Extract the (x, y) coordinate from the center of the cell holding the provided text.  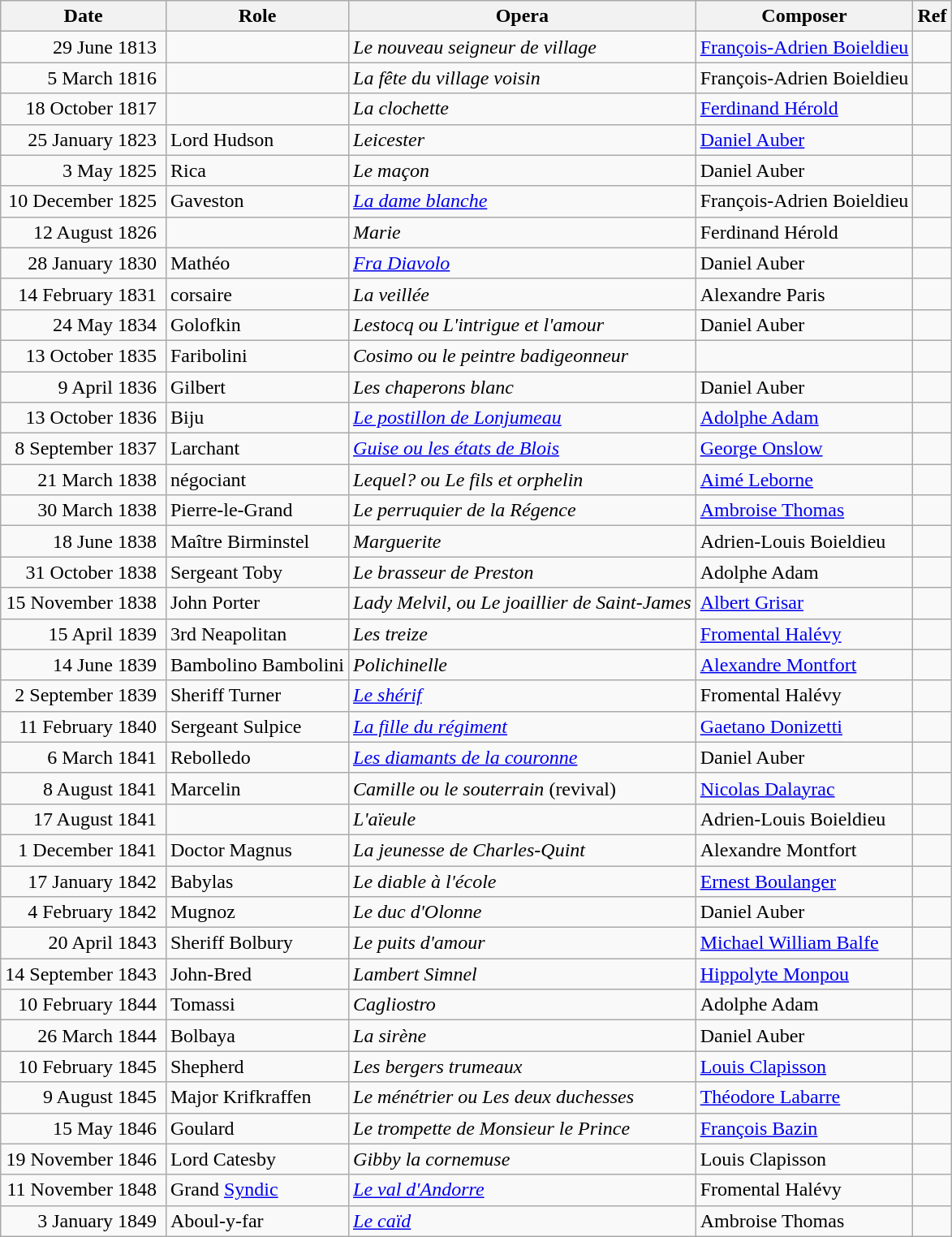
Ernest Boulanger (804, 881)
La fête du village voisin (523, 78)
La fille du régiment (523, 726)
Hippolyte Monpou (804, 974)
Goulard (256, 1128)
Cosimo ou le peintre badigeonneur (523, 356)
Le shérif (523, 696)
Gaveston (256, 201)
19 November 1846 (84, 1159)
8 August 1841 (84, 788)
Golofkin (256, 325)
Le caïd (523, 1221)
Polichinelle (523, 665)
Opera (523, 16)
Date (84, 16)
Michael William Balfe (804, 943)
Camille ou le souterrain (revival) (523, 788)
Aboul-y-far (256, 1221)
10 December 1825 (84, 201)
14 September 1843 (84, 974)
Mathéo (256, 263)
9 August 1845 (84, 1097)
négociant (256, 480)
29 June 1813 (84, 47)
Tomassi (256, 1005)
25 January 1823 (84, 140)
10 February 1844 (84, 1005)
Théodore Labarre (804, 1097)
Grand Syndic (256, 1190)
La sirène (523, 1036)
Sergeant Sulpice (256, 726)
1 December 1841 (84, 850)
Bolbaya (256, 1036)
Biju (256, 418)
Le postillon de Lonjumeau (523, 418)
Babylas (256, 881)
George Onslow (804, 449)
Faribolini (256, 356)
Bambolino Bambolini (256, 665)
4 February 1842 (84, 912)
Marie (523, 232)
Le maçon (523, 170)
Fra Diavolo (523, 263)
21 March 1838 (84, 480)
Alexandre Paris (804, 294)
Marguerite (523, 541)
Gibby la cornemuse (523, 1159)
Lambert Simnel (523, 974)
Le ménétrier ou Les deux duchesses (523, 1097)
6 March 1841 (84, 757)
Guise ou les états de Blois (523, 449)
Les diamants de la couronne (523, 757)
Gilbert (256, 387)
15 May 1846 (84, 1128)
15 November 1838 (84, 603)
Sheriff Turner (256, 696)
Sheriff Bolbury (256, 943)
11 February 1840 (84, 726)
Ref (932, 16)
Lord Hudson (256, 140)
La veillée (523, 294)
Albert Grisar (804, 603)
Marcelin (256, 788)
Le nouveau seigneur de village (523, 47)
Les treize (523, 634)
13 October 1835 (84, 356)
20 April 1843 (84, 943)
Composer (804, 16)
La clochette (523, 109)
Nicolas Dalayrac (804, 788)
Sergeant Toby (256, 572)
corsaire (256, 294)
Le perruquier de la Régence (523, 511)
Lady Melvil, ou Le joaillier de Saint-James (523, 603)
Le duc d'Olonne (523, 912)
14 June 1839 (84, 665)
Mugnoz (256, 912)
Le brasseur de Preston (523, 572)
11 November 1848 (84, 1190)
Cagliostro (523, 1005)
François Bazin (804, 1128)
Leicester (523, 140)
Role (256, 16)
Lequel? ou Le fils et orphelin (523, 480)
Le puits d'amour (523, 943)
Les bergers trumeaux (523, 1067)
26 March 1844 (84, 1036)
30 March 1838 (84, 511)
3 January 1849 (84, 1221)
Doctor Magnus (256, 850)
13 October 1836 (84, 418)
8 September 1837 (84, 449)
14 February 1831 (84, 294)
Le trompette de Monsieur le Prince (523, 1128)
Major Krifkraffen (256, 1097)
9 April 1836 (84, 387)
17 January 1842 (84, 881)
John Porter (256, 603)
Rica (256, 170)
Lestocq ou L'intrigue et l'amour (523, 325)
12 August 1826 (84, 232)
3rd Neapolitan (256, 634)
Le diable à l'école (523, 881)
3 May 1825 (84, 170)
Le val d'Andorre (523, 1190)
17 August 1841 (84, 819)
18 October 1817 (84, 109)
La dame blanche (523, 201)
Gaetano Donizetti (804, 726)
15 April 1839 (84, 634)
La jeunesse de Charles-Quint (523, 850)
5 March 1816 (84, 78)
Larchant (256, 449)
18 June 1838 (84, 541)
Les chaperons blanc (523, 387)
Aimé Leborne (804, 480)
28 January 1830 (84, 263)
31 October 1838 (84, 572)
Rebolledo (256, 757)
2 September 1839 (84, 696)
John-Bred (256, 974)
Maître Birminstel (256, 541)
Shepherd (256, 1067)
10 February 1845 (84, 1067)
Pierre-le-Grand (256, 511)
Lord Catesby (256, 1159)
L'aïeule (523, 819)
24 May 1834 (84, 325)
